Search for the cell housing the specified text and yield its [X, Y] center coordinate. 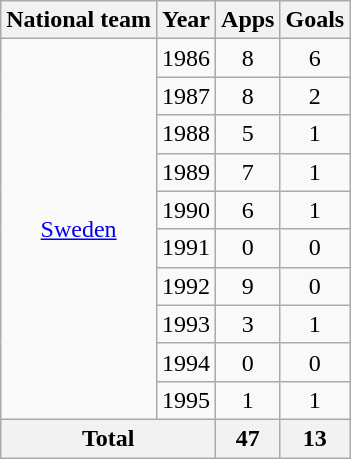
7 [248, 172]
5 [248, 134]
Total [108, 438]
1990 [186, 210]
9 [248, 286]
1993 [186, 324]
2 [315, 96]
1994 [186, 362]
Year [186, 20]
13 [315, 438]
1989 [186, 172]
Sweden [79, 230]
3 [248, 324]
47 [248, 438]
1995 [186, 400]
1992 [186, 286]
Goals [315, 20]
1986 [186, 58]
1988 [186, 134]
1991 [186, 248]
1987 [186, 96]
Apps [248, 20]
National team [79, 20]
